Detect which cell encompasses the target text, then output its [x, y] center coordinate. 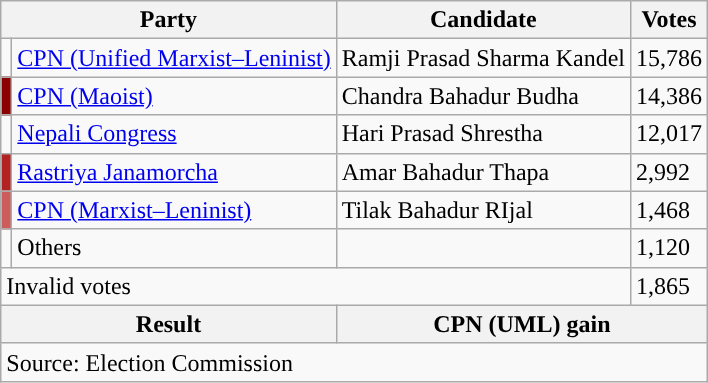
Candidate [483, 20]
CPN (Maoist) [174, 96]
2,992 [670, 172]
1,468 [670, 210]
CPN (Unified Marxist–Leninist) [174, 58]
1,120 [670, 248]
CPN (Marxist–Leninist) [174, 210]
Chandra Bahadur Budha [483, 96]
Source: Election Commission [354, 362]
Tilak Bahadur RIjal [483, 210]
Amar Bahadur Thapa [483, 172]
Party [168, 20]
Nepali Congress [174, 134]
CPN (UML) gain [522, 324]
Result [168, 324]
Rastriya Janamorcha [174, 172]
14,386 [670, 96]
1,865 [670, 286]
Ramji Prasad Sharma Kandel [483, 58]
Others [174, 248]
Hari Prasad Shrestha [483, 134]
Invalid votes [316, 286]
15,786 [670, 58]
12,017 [670, 134]
Votes [670, 20]
